Detect which cell encompasses the target text, then output its [x, y] center coordinate. 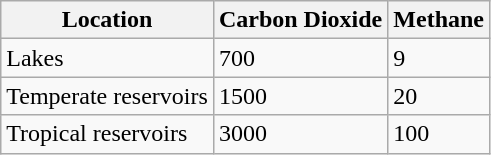
Carbon Dioxide [300, 20]
9 [439, 58]
Methane [439, 20]
3000 [300, 134]
100 [439, 134]
1500 [300, 96]
Location [108, 20]
Temperate reservoirs [108, 96]
Tropical reservoirs [108, 134]
700 [300, 58]
Lakes [108, 58]
20 [439, 96]
